Output the (X, Y) coordinate of the center of the cell containing the given text.  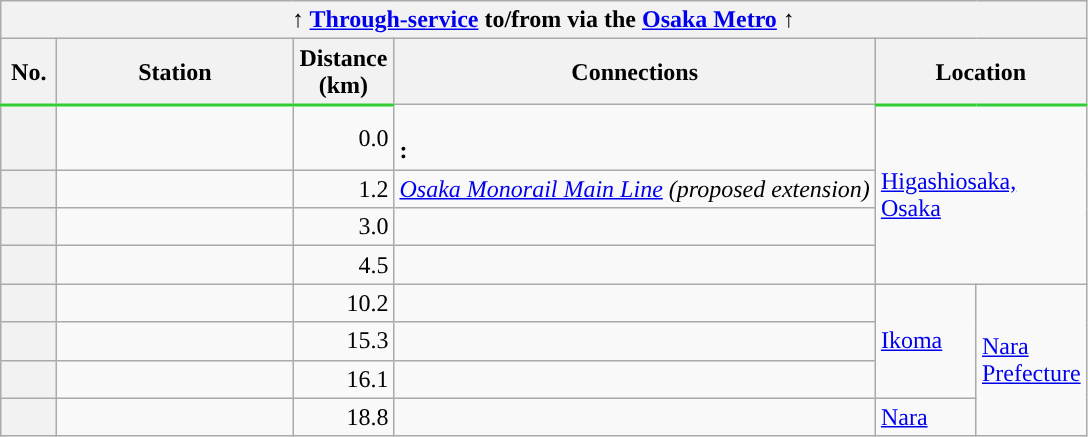
Station (175, 72)
1.2 (344, 189)
Connections (634, 72)
: (634, 138)
↑ Through-service to/from via the Osaka Metro ↑ (544, 20)
Distance (km) (344, 72)
Ikoma (926, 341)
3.0 (344, 227)
18.8 (344, 417)
0.0 (344, 138)
4.5 (344, 265)
10.2 (344, 303)
Osaka Monorail Main Line (proposed extension) (634, 189)
Nara (926, 417)
Higashiosaka, Osaka (980, 194)
15.3 (344, 341)
Nara Prefecture (1031, 360)
Location (980, 72)
No. (29, 72)
16.1 (344, 379)
